Return [X, Y] of the center of cell containing provided text 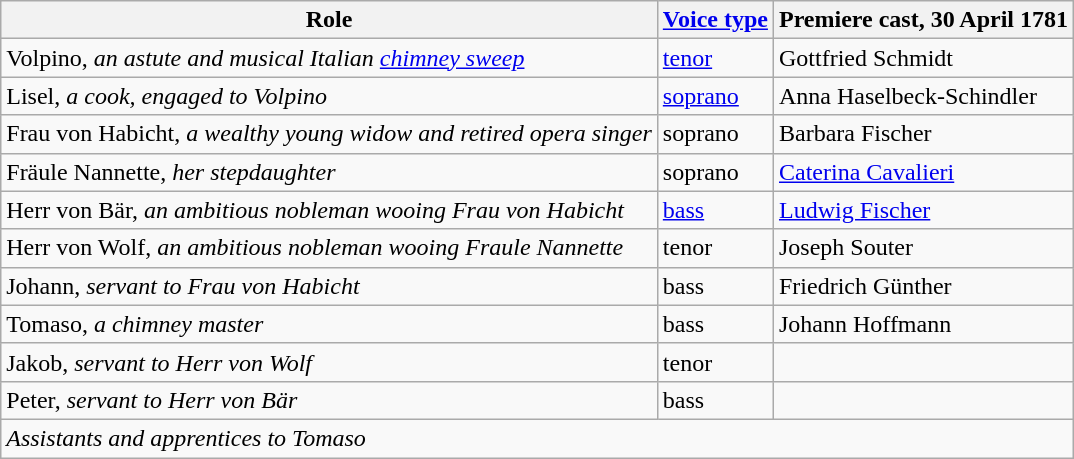
Fräule Nannette, her stepdaughter [330, 172]
Joseph Souter [923, 248]
Peter, servant to Herr von Bär [330, 400]
Role [330, 20]
Ludwig Fischer [923, 210]
Voice type [715, 20]
Herr von Bär, an ambitious nobleman wooing Frau von Habicht [330, 210]
Johann Hoffmann [923, 324]
Frau von Habicht, a wealthy young widow and retired opera singer [330, 134]
Lisel, a cook, engaged to Volpino [330, 96]
Volpino, an astute and musical Italian chimney sweep [330, 58]
Anna Haselbeck-Schindler [923, 96]
Tomaso, a chimney master [330, 324]
Caterina Cavalieri [923, 172]
Herr von Wolf, an ambitious nobleman wooing Fraule Nannette [330, 248]
Barbara Fischer [923, 134]
Assistants and apprentices to Tomaso [538, 438]
Friedrich Günther [923, 286]
Johann, servant to Frau von Habicht [330, 286]
Gottfried Schmidt [923, 58]
Jakob, servant to Herr von Wolf [330, 362]
Premiere cast, 30 April 1781 [923, 20]
